Return (X, Y) of the center of cell containing provided text 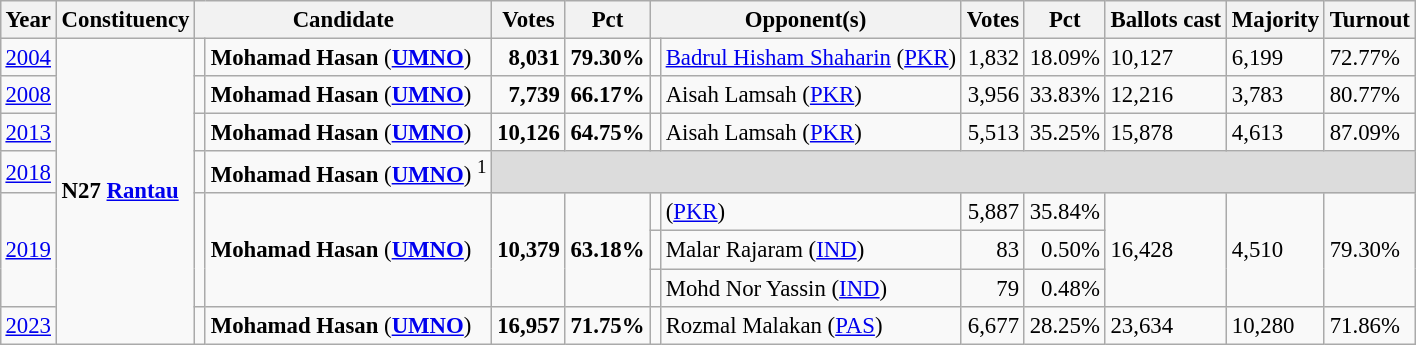
16,957 (528, 325)
3,956 (992, 95)
Constituency (125, 20)
N27 Rantau (125, 190)
Opponent(s) (806, 20)
1,832 (992, 57)
Candidate (344, 20)
79 (992, 287)
16,428 (1166, 250)
Badrul Hisham Shaharin (PKR) (810, 57)
3,783 (1276, 95)
87.09% (1370, 133)
23,634 (1166, 325)
4,510 (1276, 250)
Rozmal Malakan (PAS) (810, 325)
2018 (28, 172)
0.50% (1064, 250)
2013 (28, 133)
6,677 (992, 325)
10,379 (528, 250)
Mohd Nor Yassin (IND) (810, 287)
71.86% (1370, 325)
0.48% (1064, 287)
83 (992, 250)
63.18% (608, 250)
2004 (28, 57)
15,878 (1166, 133)
2008 (28, 95)
Year (28, 20)
Malar Rajaram (IND) (810, 250)
35.84% (1064, 212)
Mohamad Hasan (UMNO) 1 (348, 172)
Majority (1276, 20)
12,216 (1166, 95)
28.25% (1064, 325)
Turnout (1370, 20)
5,513 (992, 133)
71.75% (608, 325)
2023 (28, 325)
35.25% (1064, 133)
64.75% (608, 133)
66.17% (608, 95)
33.83% (1064, 95)
80.77% (1370, 95)
7,739 (528, 95)
10,127 (1166, 57)
10,126 (528, 133)
(PKR) (810, 212)
18.09% (1064, 57)
10,280 (1276, 325)
8,031 (528, 57)
72.77% (1370, 57)
2019 (28, 250)
6,199 (1276, 57)
Ballots cast (1166, 20)
4,613 (1276, 133)
5,887 (992, 212)
